Locate the cell with the specified text and output its (X, Y) center coordinate. 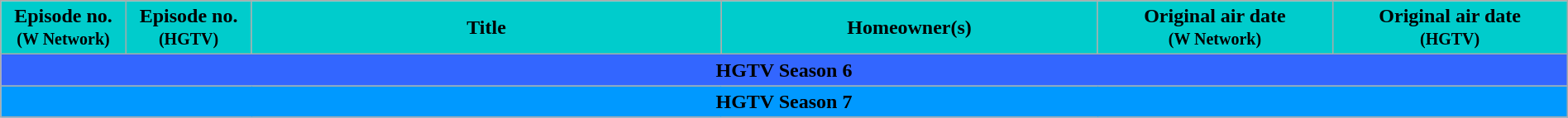
Episode no.(HGTV) (189, 28)
HGTV Season 7 (784, 101)
Title (486, 28)
Homeowner(s) (910, 28)
HGTV Season 6 (784, 70)
Episode no.(W Network) (64, 28)
Original air date(HGTV) (1450, 28)
Original air date(W Network) (1215, 28)
